Return (x, y) of the center of cell containing provided text 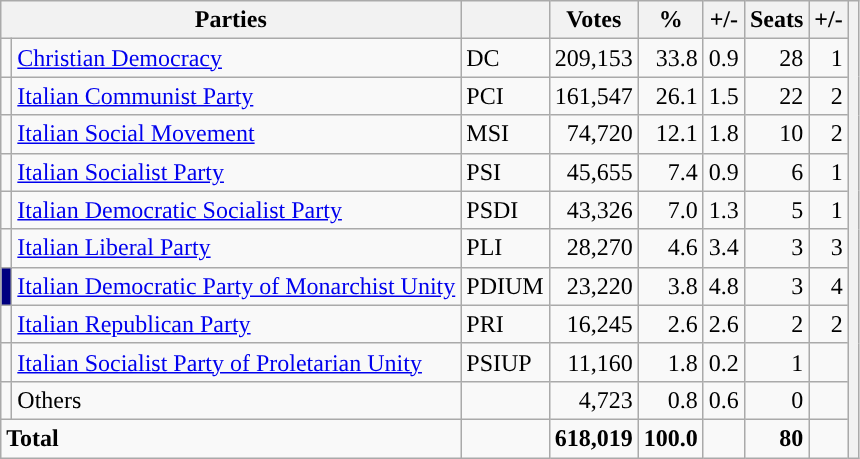
Italian Democratic Socialist Party (236, 210)
Italian Social Movement (236, 134)
Seats (776, 20)
209,153 (594, 58)
Italian Communist Party (236, 96)
1.5 (724, 96)
3.8 (670, 286)
4 (828, 286)
4.8 (724, 286)
100.0 (670, 438)
5 (776, 210)
43,326 (594, 210)
Italian Democratic Party of Monarchist Unity (236, 286)
MSI (505, 134)
% (670, 20)
0.6 (724, 400)
74,720 (594, 134)
4,723 (594, 400)
Italian Socialist Party (236, 172)
PRI (505, 324)
11,160 (594, 362)
16,245 (594, 324)
1.3 (724, 210)
0.2 (724, 362)
Others (236, 400)
6 (776, 172)
45,655 (594, 172)
7.4 (670, 172)
12.1 (670, 134)
22 (776, 96)
28,270 (594, 248)
10 (776, 134)
26.1 (670, 96)
0 (776, 400)
Italian Republican Party (236, 324)
Parties (231, 20)
Italian Socialist Party of Proletarian Unity (236, 362)
Total (231, 438)
618,019 (594, 438)
DC (505, 58)
80 (776, 438)
PSDI (505, 210)
PLI (505, 248)
Votes (594, 20)
0.8 (670, 400)
Italian Liberal Party (236, 248)
4.6 (670, 248)
23,220 (594, 286)
28 (776, 58)
7.0 (670, 210)
161,547 (594, 96)
PSI (505, 172)
PDIUM (505, 286)
33.8 (670, 58)
PSIUP (505, 362)
Christian Democracy (236, 58)
3.4 (724, 248)
PCI (505, 96)
